For the text-containing cell, return its midpoint in [x, y] coordinate format. 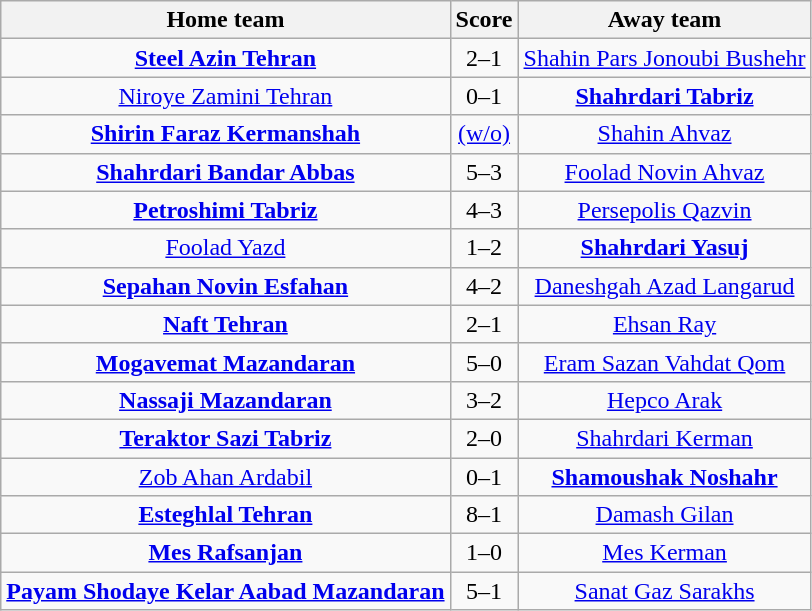
Foolad Yazd [226, 248]
Shahrdari Kerman [664, 438]
5–3 [484, 172]
Naft Tehran [226, 324]
Teraktor Sazi Tabriz [226, 438]
Shahrdari Yasuj [664, 248]
Nassaji Mazandaran [226, 400]
4–3 [484, 210]
1–0 [484, 553]
Eram Sazan Vahdat Qom [664, 362]
Niroye Zamini Tehran [226, 96]
Steel Azin Tehran [226, 58]
3–2 [484, 400]
Daneshgah Azad Langarud [664, 286]
Shamoushak Noshahr [664, 477]
Shirin Faraz Kermanshah [226, 134]
Mes Rafsanjan [226, 553]
5–0 [484, 362]
Shahrdari Tabriz [664, 96]
Ehsan Ray [664, 324]
Shahin Ahvaz [664, 134]
Score [484, 20]
2–0 [484, 438]
Zob Ahan Ardabil [226, 477]
Mogavemat Mazandaran [226, 362]
Away team [664, 20]
Petroshimi Tabriz [226, 210]
Shahin Pars Jonoubi Bushehr [664, 58]
Damash Gilan [664, 515]
Esteghlal Tehran [226, 515]
Hepco Arak [664, 400]
Foolad Novin Ahvaz [664, 172]
Sanat Gaz Sarakhs [664, 591]
Mes Kerman [664, 553]
Persepolis Qazvin [664, 210]
5–1 [484, 591]
Sepahan Novin Esfahan [226, 286]
Payam Shodaye Kelar Aabad Mazandaran [226, 591]
Shahrdari Bandar Abbas [226, 172]
4–2 [484, 286]
Home team [226, 20]
1–2 [484, 248]
8–1 [484, 515]
(w/o) [484, 134]
